Determine the [x, y] coordinate at the center of the cell enclosing the given text.  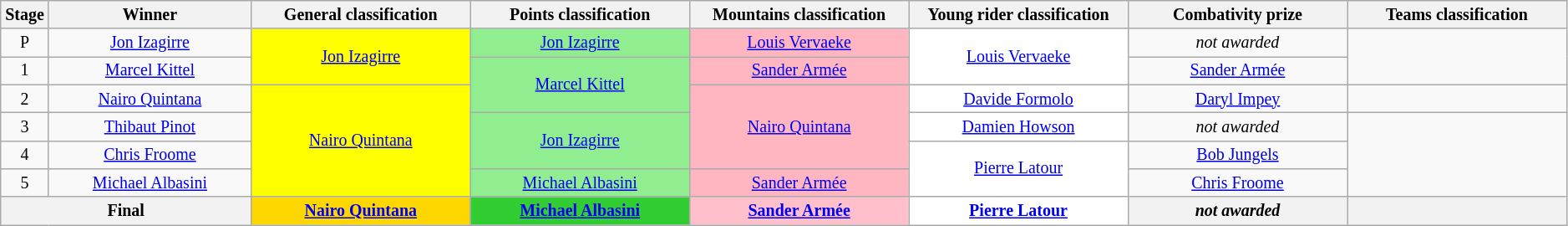
Teams classification [1457, 15]
Davide Formolo [1018, 99]
Young rider classification [1018, 15]
Final [126, 211]
Thibaut Pinot [150, 127]
2 [25, 99]
P [25, 44]
Points classification [580, 15]
3 [25, 127]
1 [25, 70]
Mountains classification [799, 15]
Bob Jungels [1237, 154]
Combativity prize [1237, 15]
5 [25, 182]
Winner [150, 15]
General classification [361, 15]
Daryl Impey [1237, 99]
Damien Howson [1018, 127]
Stage [25, 15]
4 [25, 154]
